Pinpoint the cell where the given text exists, returning its (X, Y) midpoint coordinate. 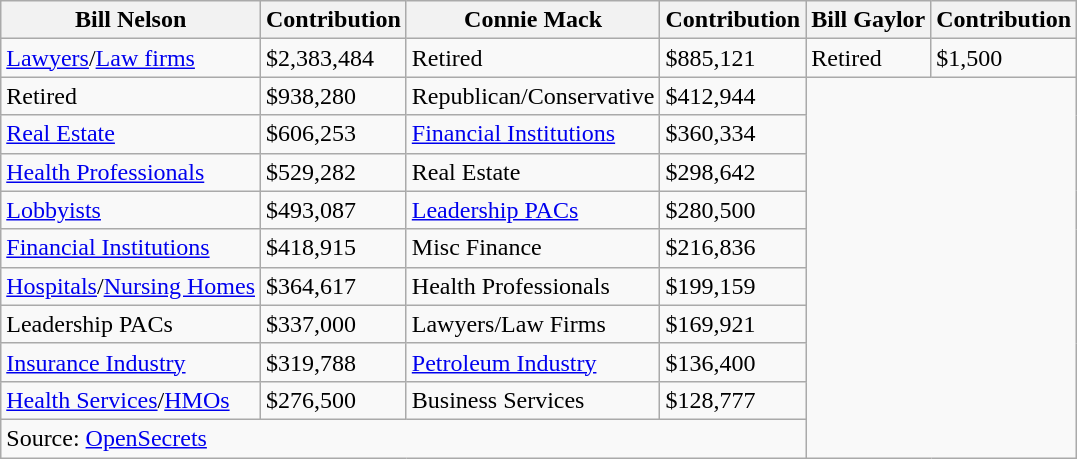
$337,000 (334, 324)
$136,400 (733, 362)
Insurance Industry (131, 362)
$529,282 (334, 172)
$298,642 (733, 172)
Lawyers/Law Firms (533, 324)
Bill Gaylor (868, 20)
$885,121 (733, 58)
Health Services/HMOs (131, 400)
$199,159 (733, 286)
$319,788 (334, 362)
$364,617 (334, 286)
$606,253 (334, 134)
Bill Nelson (131, 20)
$412,944 (733, 96)
$276,500 (334, 400)
Business Services (533, 400)
$1,500 (1004, 58)
Misc Finance (533, 248)
$2,383,484 (334, 58)
$169,921 (733, 324)
Connie Mack (533, 20)
$280,500 (733, 210)
Lobbyists (131, 210)
$493,087 (334, 210)
$216,836 (733, 248)
Source: OpenSecrets (404, 438)
$938,280 (334, 96)
Petroleum Industry (533, 362)
Hospitals/Nursing Homes (131, 286)
$360,334 (733, 134)
Republican/Conservative (533, 96)
$128,777 (733, 400)
Lawyers/Law firms (131, 58)
$418,915 (334, 248)
